Locate the cell with the specified text and output its (X, Y) center coordinate. 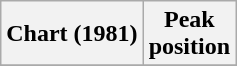
Peakposition (189, 34)
Chart (1981) (72, 34)
